From the cell containing the given text, extract its center point as [X, Y] coordinate. 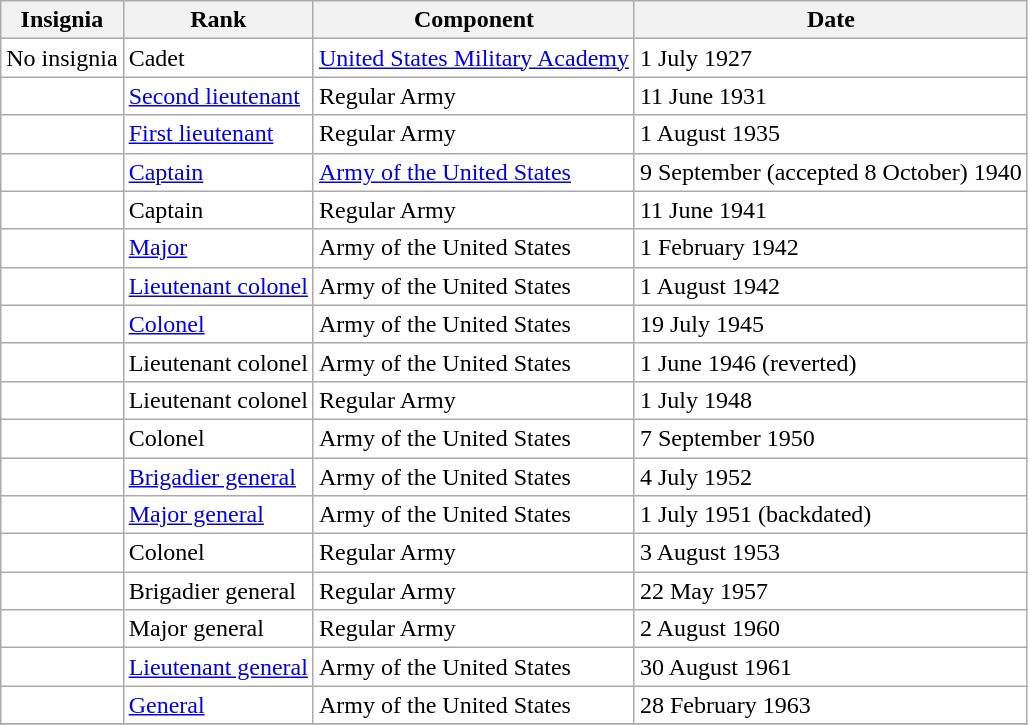
Date [830, 20]
4 July 1952 [830, 477]
1 August 1935 [830, 134]
General [218, 705]
1 February 1942 [830, 248]
1 August 1942 [830, 286]
Lieutenant general [218, 667]
22 May 1957 [830, 591]
30 August 1961 [830, 667]
19 July 1945 [830, 324]
Major [218, 248]
First lieutenant [218, 134]
1 July 1948 [830, 400]
Cadet [218, 58]
28 February 1963 [830, 705]
11 June 1931 [830, 96]
11 June 1941 [830, 210]
1 July 1927 [830, 58]
United States Military Academy [474, 58]
Component [474, 20]
Rank [218, 20]
Second lieutenant [218, 96]
9 September (accepted 8 October) 1940 [830, 172]
No insignia [62, 58]
3 August 1953 [830, 553]
1 June 1946 (reverted) [830, 362]
Insignia [62, 20]
1 July 1951 (backdated) [830, 515]
2 August 1960 [830, 629]
7 September 1950 [830, 438]
